For the text-containing cell, return its midpoint in [x, y] coordinate format. 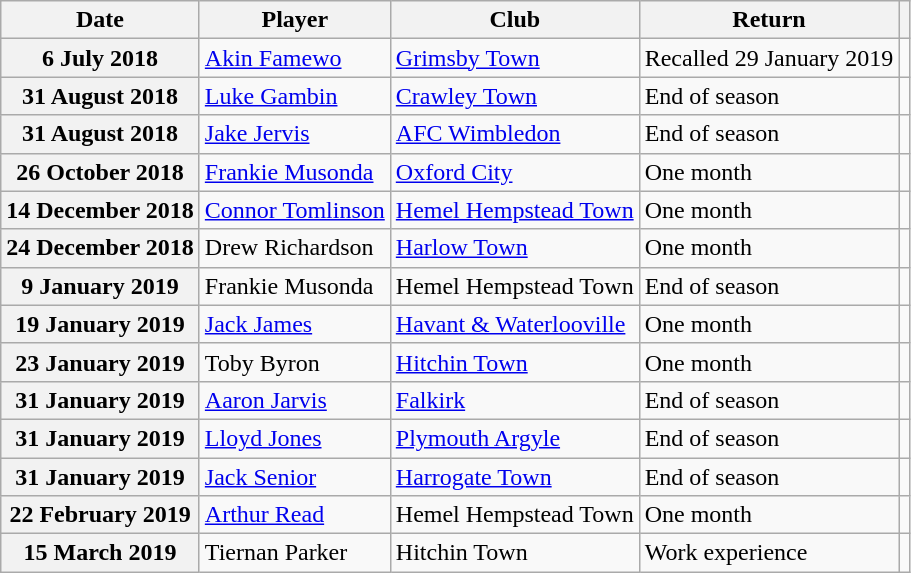
Jack Senior [294, 477]
Harrogate Town [514, 477]
9 January 2019 [100, 286]
Connor Tomlinson [294, 210]
14 December 2018 [100, 210]
AFC Wimbledon [514, 134]
Luke Gambin [294, 96]
Toby Byron [294, 362]
26 October 2018 [100, 172]
Date [100, 20]
19 January 2019 [100, 324]
Jake Jervis [294, 134]
Club [514, 20]
Work experience [769, 553]
Lloyd Jones [294, 438]
Crawley Town [514, 96]
Jack James [294, 324]
Aaron Jarvis [294, 400]
24 December 2018 [100, 248]
23 January 2019 [100, 362]
Falkirk [514, 400]
15 March 2019 [100, 553]
Tiernan Parker [294, 553]
Drew Richardson [294, 248]
Akin Famewo [294, 58]
Player [294, 20]
Grimsby Town [514, 58]
22 February 2019 [100, 515]
Return [769, 20]
Plymouth Argyle [514, 438]
Recalled 29 January 2019 [769, 58]
Harlow Town [514, 248]
Havant & Waterlooville [514, 324]
Oxford City [514, 172]
6 July 2018 [100, 58]
Arthur Read [294, 515]
